For the text-containing cell, return its midpoint in [x, y] coordinate format. 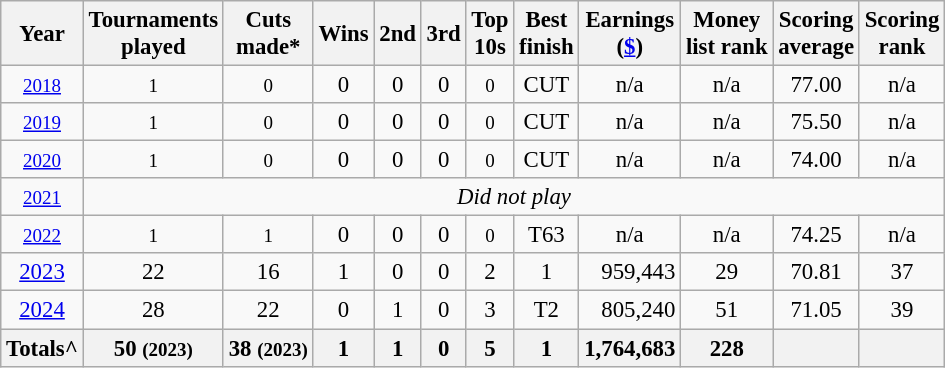
Did not play [514, 197]
74.00 [816, 160]
77.00 [816, 85]
2024 [42, 310]
2 [490, 273]
Totals^ [42, 348]
75.50 [816, 122]
805,240 [630, 310]
2019 [42, 122]
74.25 [816, 235]
Wins [344, 34]
Top 10s [490, 34]
29 [727, 273]
Best finish [546, 34]
Moneylist rank [727, 34]
T63 [546, 235]
Cuts made* [268, 34]
3 [490, 310]
2021 [42, 197]
Earnings($) [630, 34]
2023 [42, 273]
28 [153, 310]
39 [902, 310]
Year [42, 34]
2022 [42, 235]
51 [727, 310]
71.05 [816, 310]
Tournaments played [153, 34]
1,764,683 [630, 348]
37 [902, 273]
Scoringrank [902, 34]
2nd [398, 34]
50 (2023) [153, 348]
959,443 [630, 273]
228 [727, 348]
Scoring average [816, 34]
2018 [42, 85]
3rd [444, 34]
5 [490, 348]
T2 [546, 310]
38 (2023) [268, 348]
70.81 [816, 273]
2020 [42, 160]
16 [268, 273]
